Scan for the cell matching the given text and deliver its [x, y] coordinate at center. 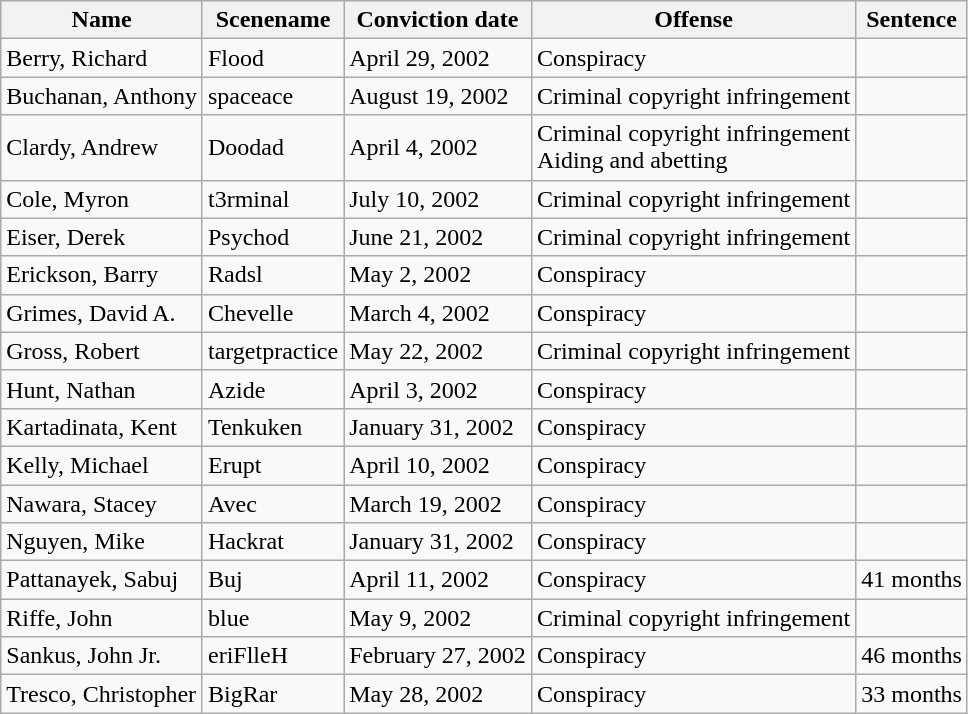
Erickson, Barry [102, 275]
Nguyen, Mike [102, 542]
February 27, 2002 [438, 656]
Buj [272, 580]
Doodad [272, 148]
targetpractice [272, 351]
May 2, 2002 [438, 275]
spaceace [272, 96]
Pattanayek, Sabuj [102, 580]
Sankus, John Jr. [102, 656]
Kelly, Michael [102, 465]
Riffe, John [102, 618]
Hunt, Nathan [102, 389]
Gross, Robert [102, 351]
blue [272, 618]
Hackrat [272, 542]
Kartadinata, Kent [102, 427]
March 4, 2002 [438, 313]
Nawara, Stacey [102, 503]
Criminal copyright infringementAiding and abetting [693, 148]
Scenename [272, 20]
t3rminal [272, 199]
May 28, 2002 [438, 694]
Avec [272, 503]
June 21, 2002 [438, 237]
April 29, 2002 [438, 58]
Berry, Richard [102, 58]
Cole, Myron [102, 199]
Offense [693, 20]
41 months [912, 580]
Clardy, Andrew [102, 148]
May 9, 2002 [438, 618]
April 4, 2002 [438, 148]
Grimes, David A. [102, 313]
Flood [272, 58]
46 months [912, 656]
Sentence [912, 20]
August 19, 2002 [438, 96]
Buchanan, Anthony [102, 96]
Eiser, Derek [102, 237]
eriFlleH [272, 656]
July 10, 2002 [438, 199]
March 19, 2002 [438, 503]
Name [102, 20]
May 22, 2002 [438, 351]
BigRar [272, 694]
Chevelle [272, 313]
Erupt [272, 465]
April 11, 2002 [438, 580]
Radsl [272, 275]
Conviction date [438, 20]
33 months [912, 694]
Psychod [272, 237]
Tresco, Christopher [102, 694]
Tenkuken [272, 427]
April 3, 2002 [438, 389]
April 10, 2002 [438, 465]
Azide [272, 389]
